Determine the (x, y) coordinate at the center of the cell enclosing the given text.  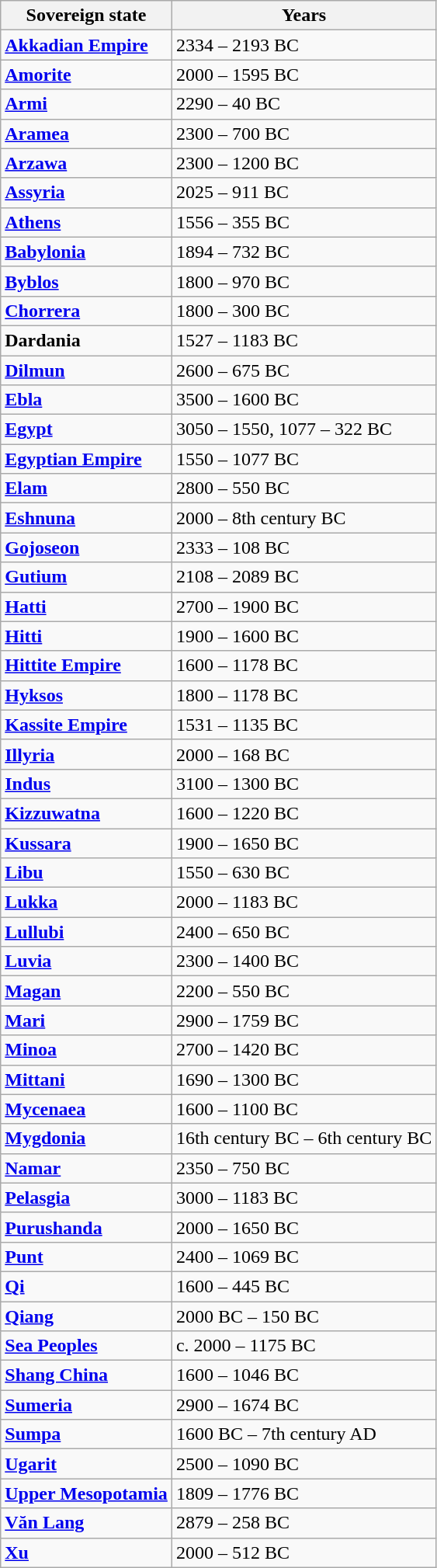
1800 – 300 BC (303, 311)
Hatti (87, 607)
Kassite Empire (87, 725)
Qiang (87, 1316)
Sumeria (87, 1405)
Chorrera (87, 311)
1894 – 732 BC (303, 252)
Athens (87, 222)
2300 – 1200 BC (303, 163)
2000 – 1650 BC (303, 1227)
Hittite Empire (87, 666)
2700 – 1420 BC (303, 1050)
Mittani (87, 1080)
1600 – 1220 BC (303, 813)
1550 – 630 BC (303, 873)
1600 – 1178 BC (303, 666)
Hyksos (87, 695)
Xu (87, 1552)
Qi (87, 1286)
Aramea (87, 134)
Kizzuwatna (87, 813)
2000 BC – 150 BC (303, 1316)
2600 – 675 BC (303, 370)
Armi (87, 104)
Byblos (87, 281)
Elam (87, 488)
3050 – 1550, 1077 – 322 BC (303, 429)
Amorite (87, 75)
2290 – 40 BC (303, 104)
Akkadian Empire (87, 45)
2025 – 911 BC (303, 193)
Mygdonia (87, 1139)
Gojoseon (87, 548)
2000 – 8th century BC (303, 518)
Luvia (87, 961)
Văn Lang (87, 1523)
Kussara (87, 843)
2400 – 1069 BC (303, 1257)
Arzawa (87, 163)
Ebla (87, 400)
Gutium (87, 577)
1800 – 1178 BC (303, 695)
1550 – 1077 BC (303, 459)
2900 – 1674 BC (303, 1405)
Assyria (87, 193)
1800 – 970 BC (303, 281)
Dardania (87, 340)
2000 – 168 BC (303, 754)
3100 – 1300 BC (303, 784)
2800 – 550 BC (303, 488)
2000 – 1595 BC (303, 75)
Upper Mesopotamia (87, 1493)
Mycenaea (87, 1109)
2400 – 650 BC (303, 932)
Libu (87, 873)
Punt (87, 1257)
1900 – 1650 BC (303, 843)
Namar (87, 1168)
Minoa (87, 1050)
2900 – 1759 BC (303, 1020)
16th century BC – 6th century BC (303, 1139)
Sovereign state (87, 16)
Shang China (87, 1375)
Dilmun (87, 370)
2500 – 1090 BC (303, 1464)
2700 – 1900 BC (303, 607)
2000 – 512 BC (303, 1552)
2108 – 2089 BC (303, 577)
Purushanda (87, 1227)
3500 – 1600 BC (303, 400)
3000 – 1183 BC (303, 1198)
Mari (87, 1020)
Egypt (87, 429)
Sea Peoples (87, 1346)
1531 – 1135 BC (303, 725)
1690 – 1300 BC (303, 1080)
2333 – 108 BC (303, 548)
Lullubi (87, 932)
Pelasgia (87, 1198)
2350 – 750 BC (303, 1168)
2300 – 1400 BC (303, 961)
1600 BC – 7th century AD (303, 1434)
2000 – 1183 BC (303, 902)
1809 – 1776 BC (303, 1493)
Hitti (87, 636)
1600 – 445 BC (303, 1286)
2200 – 550 BC (303, 991)
Years (303, 16)
Egyptian Empire (87, 459)
Ugarit (87, 1464)
c. 2000 – 1175 BC (303, 1346)
2300 – 700 BC (303, 134)
Magan (87, 991)
Babylonia (87, 252)
2334 – 2193 BC (303, 45)
Indus (87, 784)
Sumpa (87, 1434)
1556 – 355 BC (303, 222)
2879 – 258 BC (303, 1523)
1527 – 1183 BC (303, 340)
Eshnuna (87, 518)
1600 – 1046 BC (303, 1375)
Illyria (87, 754)
Lukka (87, 902)
1600 – 1100 BC (303, 1109)
1900 – 1600 BC (303, 636)
